Search for the cell housing the specified text and yield its (X, Y) center coordinate. 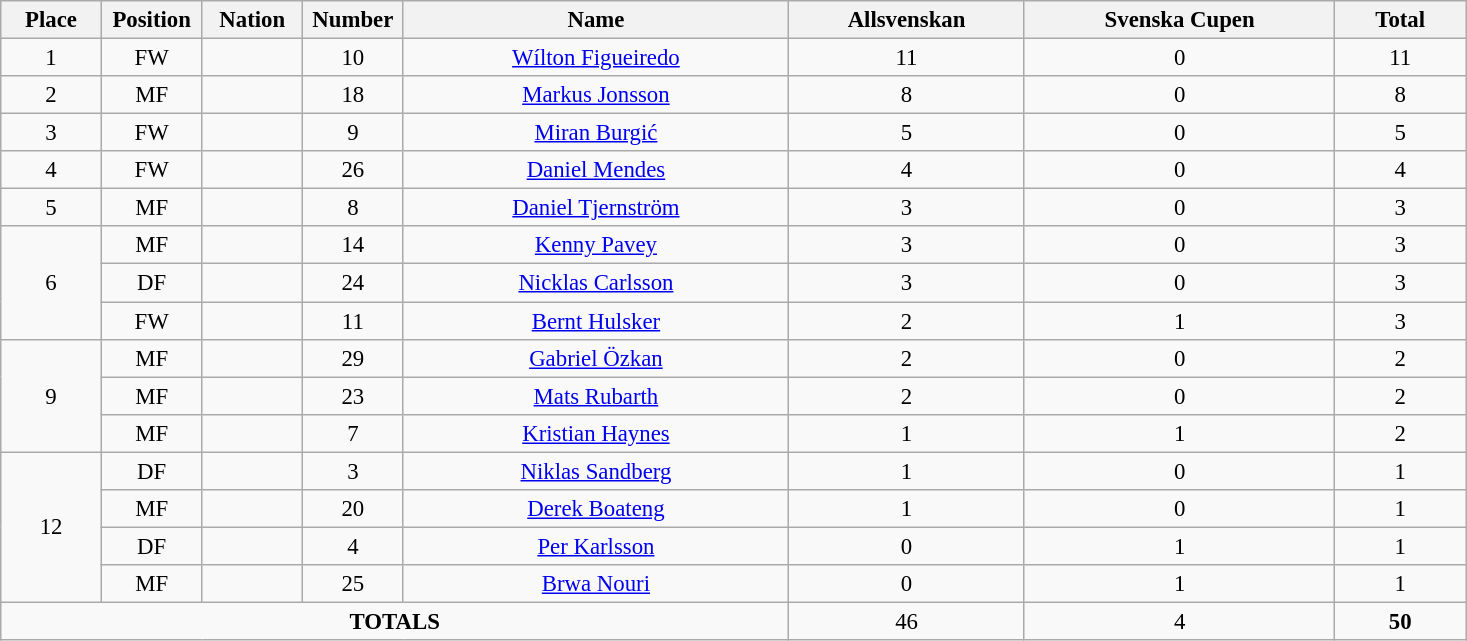
7 (354, 433)
Miran Burgić (596, 133)
Position (152, 20)
Markus Jonsson (596, 95)
25 (354, 584)
26 (354, 170)
18 (354, 95)
Daniel Tjernström (596, 208)
Derek Boateng (596, 509)
23 (354, 396)
Kenny Pavey (596, 245)
Svenska Cupen (1180, 20)
Brwa Nouri (596, 584)
6 (52, 282)
Place (52, 20)
14 (354, 245)
12 (52, 527)
Number (354, 20)
10 (354, 58)
Gabriel Özkan (596, 358)
Total (1400, 20)
24 (354, 283)
46 (907, 621)
20 (354, 509)
Niklas Sandberg (596, 471)
Mats Rubarth (596, 396)
Nation (252, 20)
Wílton Figueiredo (596, 58)
Kristian Haynes (596, 433)
Bernt Hulsker (596, 321)
Daniel Mendes (596, 170)
Per Karlsson (596, 546)
29 (354, 358)
Allsvenskan (907, 20)
50 (1400, 621)
TOTALS (395, 621)
Nicklas Carlsson (596, 283)
Name (596, 20)
